Determine the (X, Y) coordinate at the center of the cell enclosing the given text.  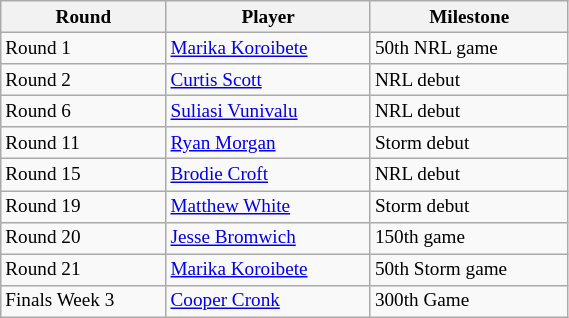
Cooper Cronk (268, 301)
Curtis Scott (268, 80)
Finals Week 3 (84, 301)
Matthew White (268, 206)
Round 15 (84, 175)
Player (268, 17)
Round 2 (84, 80)
Jesse Bromwich (268, 238)
300th Game (469, 301)
Round 21 (84, 270)
Suliasi Vunivalu (268, 111)
Round 19 (84, 206)
Round (84, 17)
Round 6 (84, 111)
Round 11 (84, 143)
150th game (469, 238)
Milestone (469, 17)
Round 20 (84, 238)
Round 1 (84, 48)
50th NRL game (469, 48)
Brodie Croft (268, 175)
Ryan Morgan (268, 143)
50th Storm game (469, 270)
